Capture the cell that displays the provided text and extract its [X, Y] central coordinate. 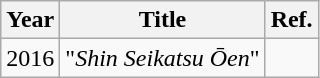
Year [30, 20]
Ref. [292, 20]
"Shin Seikatsu Ōen" [162, 58]
Title [162, 20]
2016 [30, 58]
